Find where the given text appears and provide that cell's center as (x, y) coordinate. 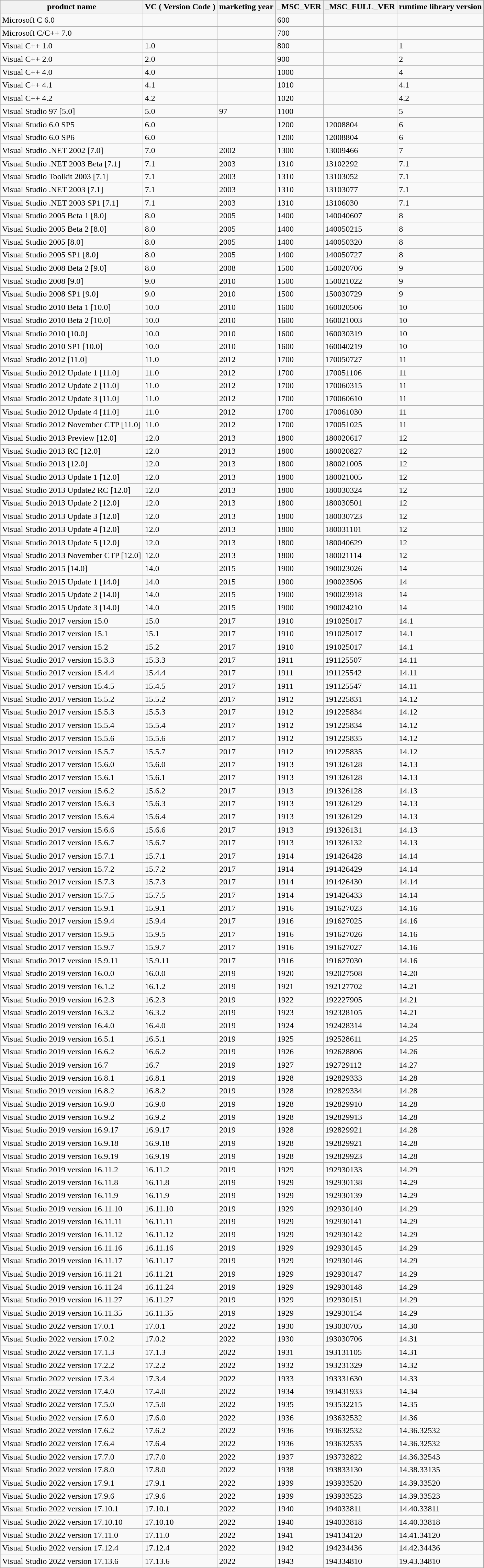
16.4.0 (180, 1026)
192428314 (360, 1026)
Visual C++ 2.0 (71, 59)
1923 (300, 1013)
193131105 (360, 1352)
7 (440, 150)
192829923 (360, 1156)
192127702 (360, 986)
Visual C++ 1.0 (71, 46)
Visual Studio 2013 November CTP [12.0] (71, 555)
15.9.1 (180, 908)
Visual Studio 2012 Update 1 [11.0] (71, 372)
Visual Studio 2008 Beta 2 [9.0] (71, 268)
14.24 (440, 1026)
14.35 (440, 1404)
Visual Studio 2010 SP1 [10.0] (71, 346)
191225831 (360, 699)
Visual C++ 4.0 (71, 72)
2.0 (180, 59)
4 (440, 72)
193732822 (360, 1457)
800 (300, 46)
13103052 (360, 177)
Visual Studio 2005 Beta 2 [8.0] (71, 229)
14.33 (440, 1378)
15.4.4 (180, 673)
13009466 (360, 150)
191627027 (360, 947)
Visual Studio 2017 version 15.6.3 (71, 804)
16.9.2 (180, 1117)
170050727 (360, 359)
194234436 (360, 1548)
Visual Studio 2017 version 15.4.4 (71, 673)
15.6.4 (180, 817)
Visual Studio 2019 version 16.11.17 (71, 1261)
Visual Studio 2022 version 17.1.3 (71, 1352)
Visual Studio 2015 Update 1 [14.0] (71, 582)
14.20 (440, 973)
1941 (300, 1535)
192027508 (360, 973)
192930140 (360, 1208)
15.5.3 (180, 712)
140050215 (360, 229)
Visual Studio 2019 version 16.4.0 (71, 1026)
190023506 (360, 582)
Visual Studio 2017 version 15.6.4 (71, 817)
15.7.3 (180, 882)
Visual Studio 2022 version 17.0.2 (71, 1339)
Visual Studio 2019 version 16.5.1 (71, 1039)
Visual Studio 2013 Update 3 [12.0] (71, 516)
170060315 (360, 386)
Visual Studio 2019 version 16.11.27 (71, 1300)
1932 (300, 1365)
16.5.1 (180, 1039)
1937 (300, 1457)
16.11.16 (180, 1248)
19.43.34810 (440, 1561)
Visual Studio 2019 version 16.11.2 (71, 1169)
190023918 (360, 595)
Visual Studio 2022 version 17.2.2 (71, 1365)
16.11.12 (180, 1235)
Visual Studio .NET 2002 [7.0] (71, 150)
product name (71, 7)
140050320 (360, 242)
14.34 (440, 1391)
Visual Studio 2019 version 16.2.3 (71, 1000)
14.36 (440, 1418)
180031101 (360, 529)
17.2.2 (180, 1365)
16.0.0 (180, 973)
192729112 (360, 1065)
Visual Studio 2012 [11.0] (71, 359)
Visual Studio 2022 version 17.10.1 (71, 1509)
Visual Studio 2017 version 15.5.4 (71, 725)
17.6.0 (180, 1418)
Visual Studio 2017 version 15.1 (71, 634)
160021003 (360, 320)
14.38.33135 (440, 1470)
1100 (300, 111)
15.7.2 (180, 869)
_MSC_VER (300, 7)
_MSC_FULL_VER (360, 7)
193331630 (360, 1378)
193833130 (360, 1470)
16.11.8 (180, 1182)
14.25 (440, 1039)
Visual Studio 2022 version 17.5.0 (71, 1404)
Visual Studio 2017 version 15.6.6 (71, 830)
17.9.6 (180, 1496)
Visual Studio 2022 version 17.6.0 (71, 1418)
15.6.0 (180, 764)
Visual Studio 2019 version 16.9.18 (71, 1143)
Visual Studio 2015 Update 2 [14.0] (71, 595)
17.10.10 (180, 1522)
191627025 (360, 921)
17.0.1 (180, 1326)
192829333 (360, 1078)
191426429 (360, 869)
Visual Studio 2013 Update 1 [12.0] (71, 477)
1010 (300, 85)
Visual Studio 2022 version 17.3.4 (71, 1378)
1933 (300, 1378)
15.5.6 (180, 738)
16.7 (180, 1065)
Visual Studio 2013 [12.0] (71, 464)
Visual Studio 2017 version 15.4.5 (71, 686)
Visual Studio 2017 version 15.2 (71, 647)
Microsoft C 6.0 (71, 20)
15.6.2 (180, 790)
Visual Studio 2019 version 16.3.2 (71, 1013)
runtime library version (440, 7)
193030706 (360, 1339)
14.26 (440, 1052)
194134120 (360, 1535)
Visual Studio 2017 version 15.9.7 (71, 947)
Visual Studio 2022 version 17.0.1 (71, 1326)
140050727 (360, 255)
Visual Studio 2017 version 15.7.3 (71, 882)
191627026 (360, 934)
193632535 (360, 1444)
15.5.4 (180, 725)
Visual Studio 97 [5.0] (71, 111)
Visual Studio 2017 version 15.0 (71, 621)
Visual Studio 2017 version 15.5.7 (71, 751)
15.6.7 (180, 843)
Visual Studio 2019 version 16.11.11 (71, 1222)
17.9.1 (180, 1483)
Visual Studio 2019 version 16.11.12 (71, 1235)
191125507 (360, 660)
Visual Studio 2013 Update 2 [12.0] (71, 503)
Visual Studio 2022 version 17.4.0 (71, 1391)
14.36.32543 (440, 1457)
4.0 (180, 72)
15.2 (180, 647)
Visual Studio 2017 version 15.3.3 (71, 660)
194033818 (360, 1522)
Visual Studio 2013 RC [12.0] (71, 451)
Visual Studio 2017 version 15.7.1 (71, 856)
14.40.33818 (440, 1522)
160030319 (360, 333)
Visual Studio 2022 version 17.12.4 (71, 1548)
Visual Studio 2017 version 15.7.5 (71, 895)
Visual Studio 2017 version 15.9.1 (71, 908)
192829910 (360, 1104)
180020617 (360, 438)
16.11.9 (180, 1195)
14.30 (440, 1326)
16.8.1 (180, 1078)
Visual Studio 2010 Beta 2 [10.0] (71, 320)
Visual Studio 2013 Update2 RC [12.0] (71, 490)
15.9.4 (180, 921)
15.4.5 (180, 686)
17.7.0 (180, 1457)
Visual Studio 2019 version 16.6.2 (71, 1052)
Visual C++ 4.1 (71, 85)
1 (440, 46)
191627030 (360, 960)
170061030 (360, 412)
192930139 (360, 1195)
2002 (247, 150)
Visual Studio 2022 version 17.9.6 (71, 1496)
Visual Studio 2010 [10.0] (71, 333)
Visual Studio 2005 [8.0] (71, 242)
180020827 (360, 451)
150030729 (360, 294)
15.0 (180, 621)
192930148 (360, 1287)
Visual Studio 6.0 SP6 (71, 137)
14.41.34120 (440, 1535)
Visual Studio 2017 version 15.7.2 (71, 869)
Microsoft C/C++ 7.0 (71, 33)
Visual Studio 2017 version 15.9.5 (71, 934)
15.6.1 (180, 777)
192930142 (360, 1235)
97 (247, 111)
14.40.33811 (440, 1509)
193532215 (360, 1404)
1922 (300, 1000)
17.11.0 (180, 1535)
192227905 (360, 1000)
Visual Studio 2017 version 15.9.4 (71, 921)
17.3.4 (180, 1378)
Visual Studio 2013 Update 4 [12.0] (71, 529)
180030324 (360, 490)
Visual Studio 2019 version 16.9.17 (71, 1130)
16.9.17 (180, 1130)
Visual Studio 2017 version 15.5.6 (71, 738)
Visual Studio 2017 version 15.6.7 (71, 843)
Visual Studio 2012 November CTP [11.0] (71, 425)
193933523 (360, 1496)
17.6.4 (180, 1444)
17.8.0 (180, 1470)
193231329 (360, 1365)
192930151 (360, 1300)
1921 (300, 986)
14.39.33520 (440, 1483)
Visual Studio 2019 version 16.8.1 (71, 1078)
1942 (300, 1548)
190023026 (360, 568)
Visual Studio 2019 version 16.11.10 (71, 1208)
Visual Studio 2012 Update 3 [11.0] (71, 399)
15.7.5 (180, 895)
16.11.17 (180, 1261)
Visual Studio Toolkit 2003 [7.1] (71, 177)
16.2.3 (180, 1000)
191326131 (360, 830)
140040607 (360, 216)
1924 (300, 1026)
13103077 (360, 190)
16.11.2 (180, 1169)
Visual Studio 2017 version 15.9.11 (71, 960)
14.32 (440, 1365)
1926 (300, 1052)
194033811 (360, 1509)
14.39.33523 (440, 1496)
192829913 (360, 1117)
1943 (300, 1561)
17.1.3 (180, 1352)
Visual Studio 2017 version 15.6.2 (71, 790)
Visual Studio .NET 2003 [7.1] (71, 190)
Visual Studio 2022 version 17.8.0 (71, 1470)
Visual Studio 2022 version 17.9.1 (71, 1483)
1935 (300, 1404)
1020 (300, 98)
192628806 (360, 1052)
192528611 (360, 1039)
160020506 (360, 307)
Visual Studio 2019 version 16.1.2 (71, 986)
600 (300, 20)
16.9.0 (180, 1104)
15.5.7 (180, 751)
Visual Studio 2005 SP1 [8.0] (71, 255)
700 (300, 33)
Visual Studio 2017 version 15.5.2 (71, 699)
192930147 (360, 1274)
Visual Studio 2017 version 15.6.1 (71, 777)
191125547 (360, 686)
191426430 (360, 882)
16.9.19 (180, 1156)
Visual Studio .NET 2003 Beta [7.1] (71, 164)
15.1 (180, 634)
193933520 (360, 1483)
16.11.10 (180, 1208)
1300 (300, 150)
15.9.11 (180, 960)
Visual Studio 2013 Preview [12.0] (71, 438)
1.0 (180, 46)
191426428 (360, 856)
marketing year (247, 7)
170051106 (360, 372)
Visual Studio 2022 version 17.10.10 (71, 1522)
191627023 (360, 908)
Visual Studio 2019 version 16.11.35 (71, 1313)
Visual Studio 2019 version 16.9.2 (71, 1117)
Visual Studio 2017 version 15.6.0 (71, 764)
16.6.2 (180, 1052)
180040629 (360, 542)
1927 (300, 1065)
17.6.2 (180, 1431)
192930133 (360, 1169)
Visual Studio 2019 version 16.11.9 (71, 1195)
16.11.27 (180, 1300)
190024210 (360, 608)
192829334 (360, 1091)
Visual Studio 2012 Update 2 [11.0] (71, 386)
Visual Studio 2008 [9.0] (71, 281)
192930141 (360, 1222)
192328105 (360, 1013)
Visual Studio 2012 Update 4 [11.0] (71, 412)
170060610 (360, 399)
192930154 (360, 1313)
Visual Studio 2019 version 16.11.8 (71, 1182)
194334810 (360, 1561)
Visual Studio 2019 version 16.7 (71, 1065)
150020706 (360, 268)
15.3.3 (180, 660)
14.27 (440, 1065)
16.8.2 (180, 1091)
Visual Studio 2017 version 15.5.3 (71, 712)
191326132 (360, 843)
193431933 (360, 1391)
16.11.35 (180, 1313)
Visual Studio .NET 2003 SP1 [7.1] (71, 203)
16.11.11 (180, 1222)
15.6.3 (180, 804)
170051025 (360, 425)
Visual Studio 2015 Update 3 [14.0] (71, 608)
7.0 (180, 150)
15.9.5 (180, 934)
Visual C++ 4.2 (71, 98)
17.5.0 (180, 1404)
1938 (300, 1470)
14.42.34436 (440, 1548)
16.1.2 (180, 986)
Visual Studio 2019 version 16.9.19 (71, 1156)
1000 (300, 72)
Visual Studio 2022 version 17.11.0 (71, 1535)
1920 (300, 973)
Visual Studio 2022 version 17.6.2 (71, 1431)
17.13.6 (180, 1561)
16.3.2 (180, 1013)
180030501 (360, 503)
Visual Studio 2013 Update 5 [12.0] (71, 542)
Visual Studio 2015 [14.0] (71, 568)
180030723 (360, 516)
2008 (247, 268)
Visual Studio 2019 version 16.0.0 (71, 973)
192930146 (360, 1261)
Visual Studio 6.0 SP5 (71, 124)
5 (440, 111)
Visual Studio 2022 version 17.7.0 (71, 1457)
192930145 (360, 1248)
Visual Studio 2022 version 17.13.6 (71, 1561)
180021114 (360, 555)
Visual Studio 2022 version 17.6.4 (71, 1444)
16.11.21 (180, 1274)
192930138 (360, 1182)
1931 (300, 1352)
Visual Studio 2008 SP1 [9.0] (71, 294)
191125542 (360, 673)
VC ( Version Code ) (180, 7)
Visual Studio 2019 version 16.9.0 (71, 1104)
15.7.1 (180, 856)
15.5.2 (180, 699)
193030705 (360, 1326)
Visual Studio 2019 version 16.11.24 (71, 1287)
13106030 (360, 203)
15.6.6 (180, 830)
16.9.18 (180, 1143)
2 (440, 59)
Visual Studio 2010 Beta 1 [10.0] (71, 307)
17.4.0 (180, 1391)
160040219 (360, 346)
15.9.7 (180, 947)
191426433 (360, 895)
5.0 (180, 111)
17.12.4 (180, 1548)
Visual Studio 2019 version 16.8.2 (71, 1091)
900 (300, 59)
13102292 (360, 164)
17.10.1 (180, 1509)
17.0.2 (180, 1339)
150021022 (360, 281)
1925 (300, 1039)
Visual Studio 2019 version 16.11.16 (71, 1248)
16.11.24 (180, 1287)
Visual Studio 2005 Beta 1 [8.0] (71, 216)
1934 (300, 1391)
Visual Studio 2019 version 16.11.21 (71, 1274)
